From the cell containing the given text, extract its center point as (X, Y) coordinate. 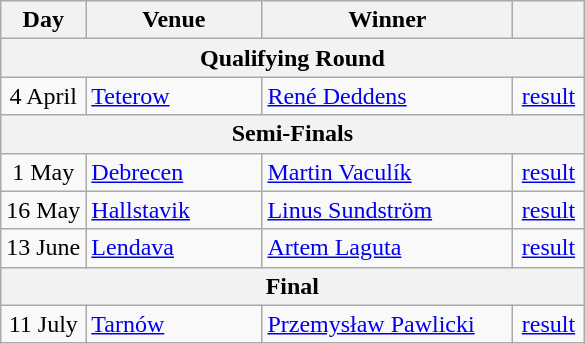
Qualifying Round (292, 58)
11 July (44, 324)
13 June (44, 248)
Semi-Finals (292, 134)
Linus Sundström (388, 210)
1 May (44, 172)
Venue (174, 20)
Lendava (174, 248)
Przemysław Pawlicki (388, 324)
René Deddens (388, 96)
Tarnów (174, 324)
Final (292, 286)
Hallstavik (174, 210)
Teterow (174, 96)
Artem Laguta (388, 248)
Martin Vaculík (388, 172)
16 May (44, 210)
4 April (44, 96)
Debrecen (174, 172)
Winner (388, 20)
Day (44, 20)
